Provide the (x, y) coordinate of the cell's center where the given text is located.  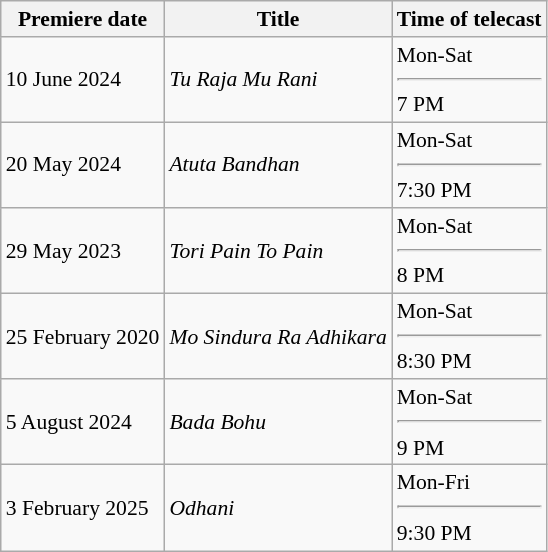
Mo Sindura Ra Adhikara (278, 337)
Tori Pain To Pain (278, 251)
Mon-Sat7 PM (470, 80)
Mon-Sat7:30 PM (470, 165)
Mon-Sat8:30 PM (470, 337)
Tu Raja Mu Rani (278, 80)
5 August 2024 (83, 423)
Atuta Bandhan (278, 165)
20 May 2024 (83, 165)
Bada Bohu (278, 423)
Title (278, 19)
Mon-Sat9 PM (470, 423)
Time of telecast (470, 19)
Mon-Sat8 PM (470, 251)
Premiere date (83, 19)
29 May 2023 (83, 251)
10 June 2024 (83, 80)
Odhani (278, 508)
3 February 2025 (83, 508)
Mon-Fri9:30 PM (470, 508)
25 February 2020 (83, 337)
